Output the [x, y] coordinate of the center of the cell containing the given text.  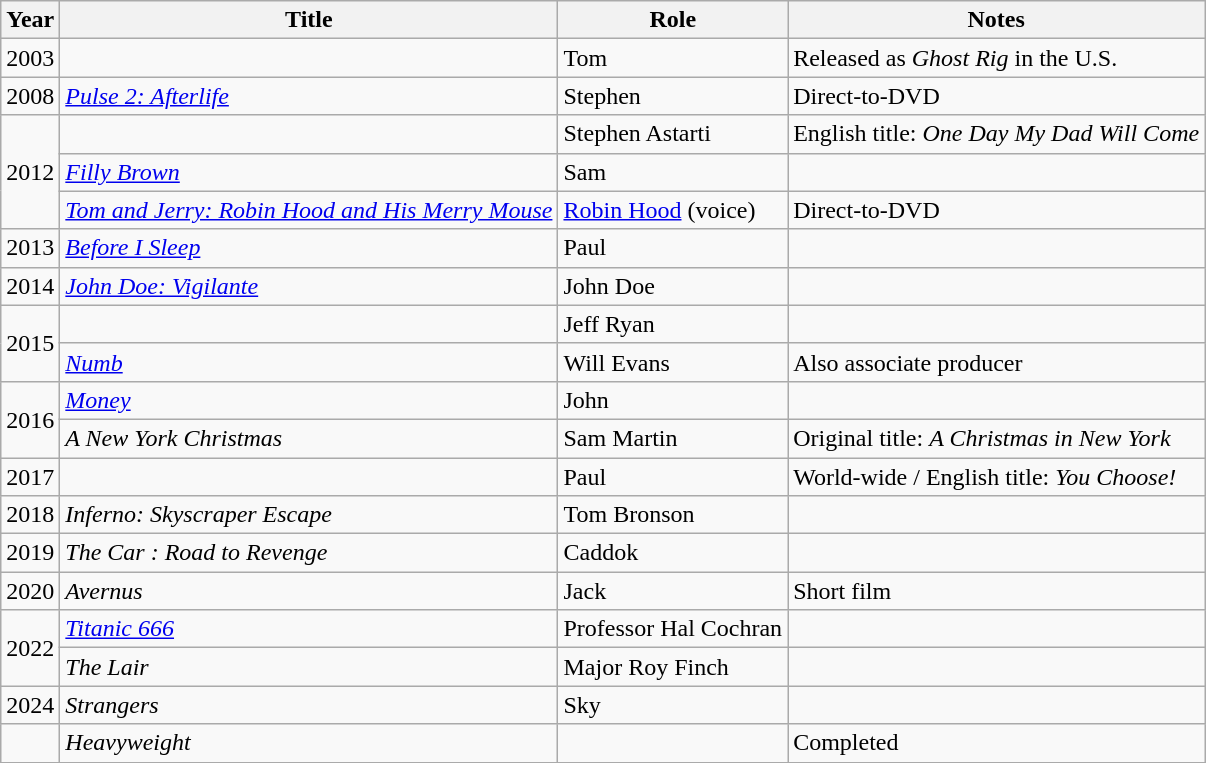
Role [673, 20]
Completed [996, 743]
Jack [673, 591]
Numb [309, 362]
Strangers [309, 705]
English title: One Day My Dad Will Come [996, 134]
Tom [673, 58]
World-wide / English title: You Choose! [996, 477]
Stephen [673, 96]
Pulse 2: Afterlife [309, 96]
2016 [30, 419]
Title [309, 20]
Short film [996, 591]
John [673, 400]
Year [30, 20]
2020 [30, 591]
Sam [673, 172]
Filly Brown [309, 172]
The Car : Road to Revenge [309, 553]
Avernus [309, 591]
Titanic 666 [309, 629]
Will Evans [673, 362]
Original title: A Christmas in New York [996, 438]
Tom Bronson [673, 515]
Tom and Jerry: Robin Hood and His Merry Mouse [309, 210]
Sky [673, 705]
A New York Christmas [309, 438]
2012 [30, 172]
Before I Sleep [309, 248]
Money [309, 400]
2019 [30, 553]
Also associate producer [996, 362]
2017 [30, 477]
2008 [30, 96]
Inferno: Skyscraper Escape [309, 515]
2022 [30, 648]
2013 [30, 248]
John Doe [673, 286]
Jeff Ryan [673, 324]
Robin Hood (voice) [673, 210]
John Doe: Vigilante [309, 286]
Caddok [673, 553]
Notes [996, 20]
2015 [30, 343]
Major Roy Finch [673, 667]
2014 [30, 286]
2018 [30, 515]
Released as Ghost Rig in the U.S. [996, 58]
2024 [30, 705]
Stephen Astarti [673, 134]
Sam Martin [673, 438]
The Lair [309, 667]
Heavyweight [309, 743]
2003 [30, 58]
Professor Hal Cochran [673, 629]
